Determine the [X, Y] coordinate at the center of the cell enclosing the given text.  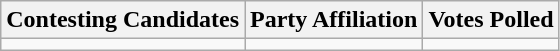
Contesting Candidates [123, 20]
Party Affiliation [334, 20]
Votes Polled [491, 20]
